Find where the given text appears and provide that cell's center as [x, y] coordinate. 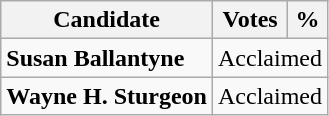
Susan Ballantyne [107, 58]
Wayne H. Sturgeon [107, 96]
Votes [250, 20]
% [308, 20]
Candidate [107, 20]
